Capture the cell that displays the provided text and extract its [X, Y] central coordinate. 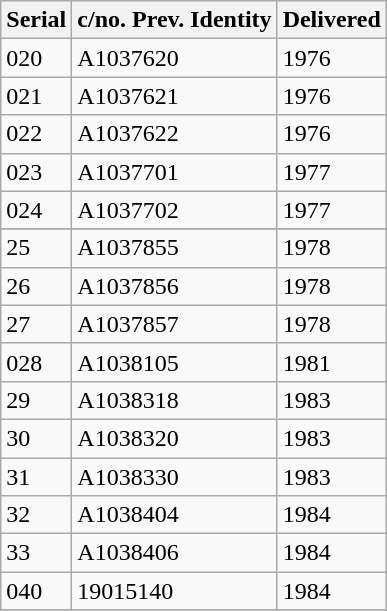
A1037702 [174, 210]
A1037855 [174, 248]
020 [36, 58]
021 [36, 96]
32 [36, 515]
A1038404 [174, 515]
023 [36, 172]
A1037622 [174, 134]
024 [36, 210]
A1037701 [174, 172]
27 [36, 324]
30 [36, 438]
29 [36, 400]
Delivered [332, 20]
A1038318 [174, 400]
A1038105 [174, 362]
028 [36, 362]
A1037857 [174, 324]
A1038330 [174, 477]
19015140 [174, 591]
33 [36, 553]
A1037620 [174, 58]
c/no. Prev. Identity [174, 20]
31 [36, 477]
26 [36, 286]
A1038320 [174, 438]
1981 [332, 362]
25 [36, 248]
A1037856 [174, 286]
040 [36, 591]
A1037621 [174, 96]
022 [36, 134]
Serial [36, 20]
A1038406 [174, 553]
